Identify which cell holds the provided text, then report its (X, Y) central coordinate. 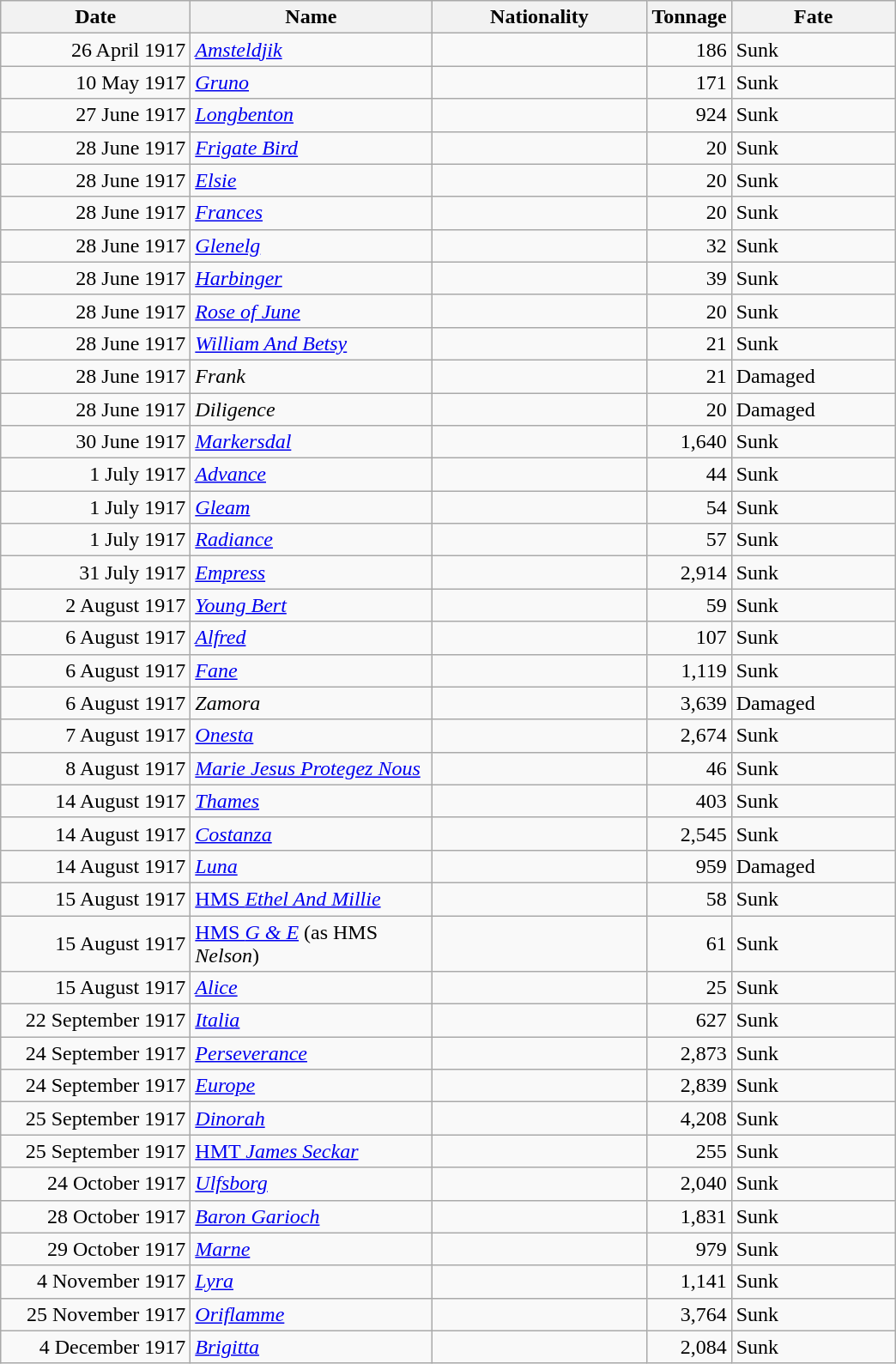
Ulfsborg (311, 1184)
Luna (311, 866)
4,208 (689, 1118)
25 November 1917 (96, 1314)
Longbenton (311, 115)
403 (689, 801)
924 (689, 115)
1,640 (689, 442)
29 October 1917 (96, 1249)
Date (96, 17)
7 August 1917 (96, 736)
2,545 (689, 834)
39 (689, 278)
2,674 (689, 736)
Name (311, 17)
Marie Jesus Protegez Nous (311, 768)
27 June 1917 (96, 115)
31 July 1917 (96, 573)
30 June 1917 (96, 442)
Marne (311, 1249)
William And Betsy (311, 343)
4 December 1917 (96, 1347)
171 (689, 82)
Advance (311, 475)
Alice (311, 988)
Young Bert (311, 605)
25 (689, 988)
Glenelg (311, 246)
1,831 (689, 1216)
Onesta (311, 736)
10 May 1917 (96, 82)
1,141 (689, 1282)
Frances (311, 213)
24 October 1917 (96, 1184)
8 August 1917 (96, 768)
26 April 1917 (96, 50)
Italia (311, 1021)
Elsie (311, 180)
22 September 1917 (96, 1021)
28 October 1917 (96, 1216)
Frigate Bird (311, 148)
59 (689, 605)
Fane (311, 670)
Nationality (539, 17)
2,914 (689, 573)
627 (689, 1021)
Diligence (311, 409)
Frank (311, 376)
Oriflamme (311, 1314)
Tonnage (689, 17)
HMT James Seckar (311, 1151)
32 (689, 246)
Lyra (311, 1282)
979 (689, 1249)
4 November 1917 (96, 1282)
2,084 (689, 1347)
61 (689, 943)
Rose of June (311, 311)
2,839 (689, 1086)
Costanza (311, 834)
Empress (311, 573)
3,764 (689, 1314)
Europe (311, 1086)
Markersdal (311, 442)
3,639 (689, 703)
46 (689, 768)
107 (689, 638)
255 (689, 1151)
Gruno (311, 82)
Fate (814, 17)
186 (689, 50)
Alfred (311, 638)
Gleam (311, 507)
Zamora (311, 703)
2 August 1917 (96, 605)
Harbinger (311, 278)
58 (689, 899)
2,040 (689, 1184)
HMS G & E (as HMS Nelson) (311, 943)
Dinorah (311, 1118)
54 (689, 507)
Perseverance (311, 1053)
1,119 (689, 670)
2,873 (689, 1053)
Radiance (311, 540)
Amsteldjik (311, 50)
959 (689, 866)
HMS Ethel And Millie (311, 899)
Baron Garioch (311, 1216)
57 (689, 540)
44 (689, 475)
Thames (311, 801)
Brigitta (311, 1347)
